Extract the (x, y) coordinate from the center of the cell holding the provided text.  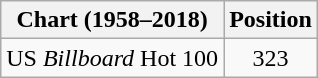
US Billboard Hot 100 (112, 58)
Position (271, 20)
323 (271, 58)
Chart (1958–2018) (112, 20)
